Locate the cell with the specified text and output its (X, Y) center coordinate. 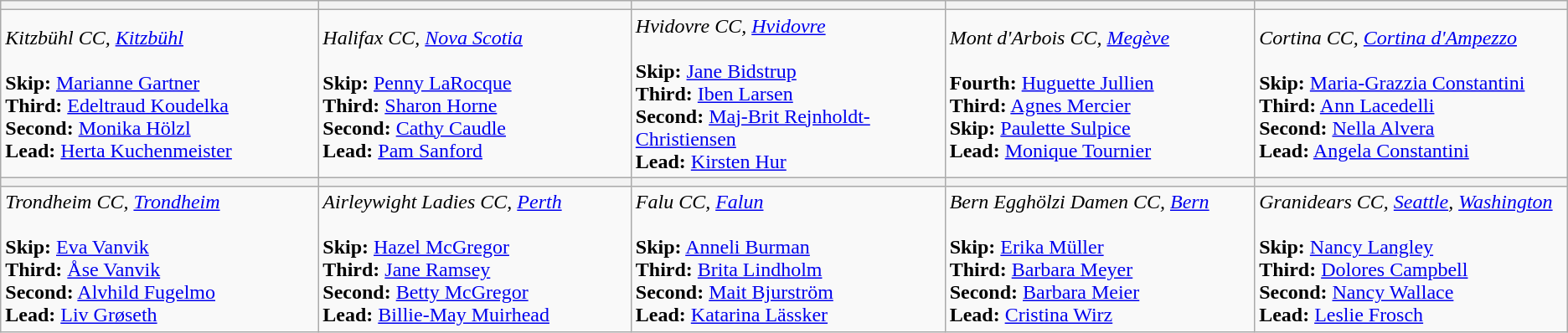
Mont d'Arbois CC, MegèveFourth: Huguette Jullien Third: Agnes Mercier Skip: Paulette Sulpice Lead: Monique Tournier (1099, 94)
Falu CC, FalunSkip: Anneli Burman Third: Brita Lindholm Second: Mait Bjurström Lead: Katarina Lässker (787, 259)
Granidears CC, Seattle, WashingtonSkip: Nancy Langley Third: Dolores Campbell Second: Nancy Wallace Lead: Leslie Frosch (1411, 259)
Cortina CC, Cortina d'AmpezzoSkip: Maria-Grazzia Constantini Third: Ann Lacedelli Second: Nella Alvera Lead: Angela Constantini (1411, 94)
Airleywight Ladies CC, PerthSkip: Hazel McGregor Third: Jane Ramsey Second: Betty McGregor Lead: Billie-May Muirhead (475, 259)
Kitzbühl CC, KitzbühlSkip: Marianne Gartner Third: Edeltraud Koudelka Second: Monika Hölzl Lead: Herta Kuchenmeister (159, 94)
Trondheim CC, TrondheimSkip: Eva Vanvik Third: Åse Vanvik Second: Alvhild Fugelmo Lead: Liv Grøseth (159, 259)
Hvidovre CC, HvidovreSkip: Jane Bidstrup Third: Iben Larsen Second: Maj-Brit Rejnholdt-Christiensen Lead: Kirsten Hur (787, 94)
Bern Egghölzi Damen CC, BernSkip: Erika Müller Third: Barbara Meyer Second: Barbara Meier Lead: Cristina Wirz (1099, 259)
Halifax CC, Nova ScotiaSkip: Penny LaRocque Third: Sharon Horne Second: Cathy Caudle Lead: Pam Sanford (475, 94)
